For the text-containing cell, return its midpoint in (X, Y) coordinate format. 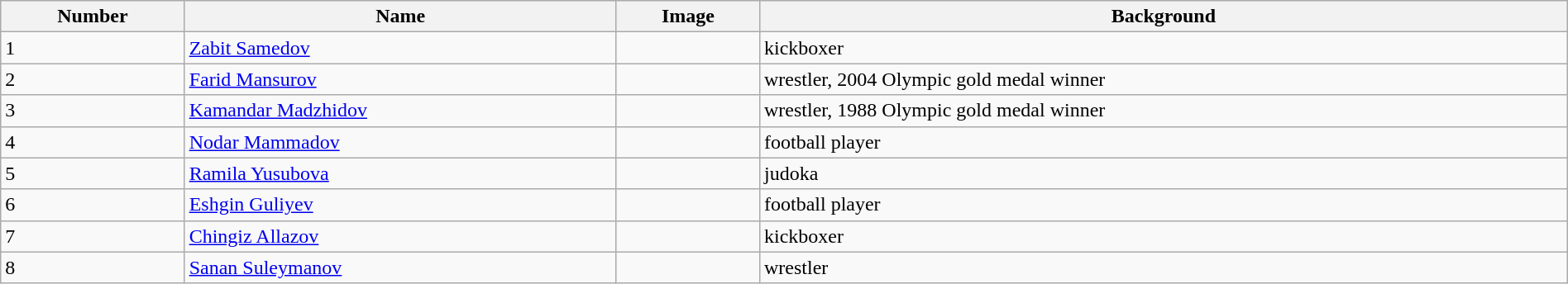
6 (93, 205)
Name (400, 17)
Kamandar Madzhidov (400, 111)
Background (1163, 17)
Ramila Yusubova (400, 173)
Zabit Samedov (400, 48)
wrestler (1163, 267)
judoka (1163, 173)
Nodar Mammadov (400, 142)
Number (93, 17)
wrestler, 1988 Olympic gold medal winner (1163, 111)
3 (93, 111)
Chingiz Allazov (400, 236)
wrestler, 2004 Olympic gold medal winner (1163, 79)
7 (93, 236)
2 (93, 79)
1 (93, 48)
Farid Mansurov (400, 79)
Image (688, 17)
4 (93, 142)
Sanan Suleymanov (400, 267)
5 (93, 173)
Eshgin Guliyev (400, 205)
8 (93, 267)
